Scan for the cell matching the given text and deliver its [X, Y] coordinate at center. 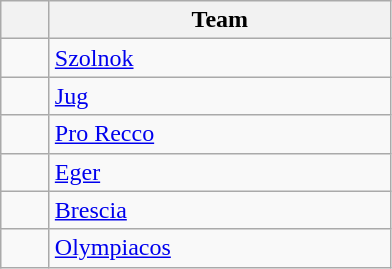
Team [220, 20]
Eger [220, 172]
Brescia [220, 210]
Jug [220, 96]
Pro Recco [220, 134]
Olympiacos [220, 248]
Szolnok [220, 58]
